Capture the cell that displays the provided text and extract its (x, y) central coordinate. 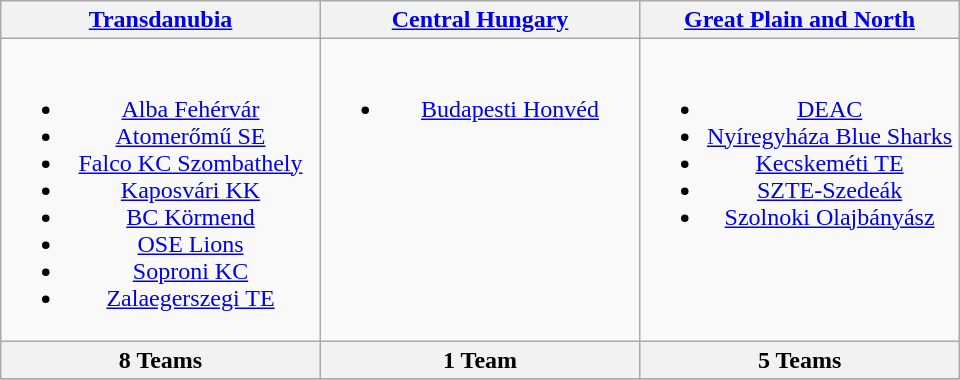
Alba FehérvárAtomerőmű SEFalco KC SzombathelyKaposvári KKBC KörmendOSE LionsSoproni KCZalaegerszegi TE (161, 190)
DEACNyíregyháza Blue SharksKecskeméti TESZTE-SzedeákSzolnoki Olajbányász (800, 190)
5 Teams (800, 360)
Central Hungary (480, 20)
Budapesti Honvéd (480, 190)
8 Teams (161, 360)
Transdanubia (161, 20)
Great Plain and North (800, 20)
1 Team (480, 360)
